Return the (X, Y) coordinate for the center point of the cell that contains the specified text.  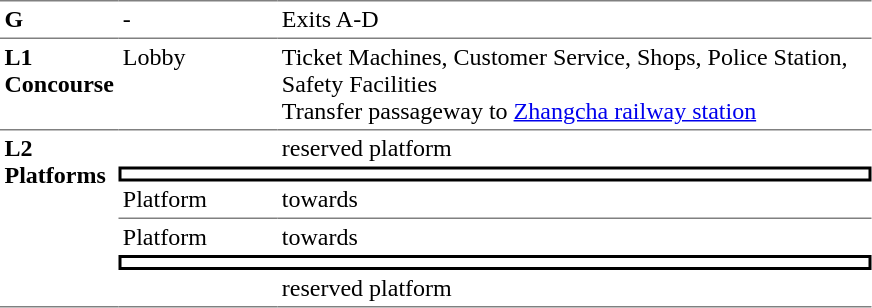
- (198, 19)
Exits A-D (574, 19)
L1Concourse (59, 84)
G (59, 19)
Ticket Machines, Customer Service, Shops, Police Station, Safety FacilitiesTransfer passageway to Zhangcha railway station (574, 84)
L2Platforms (59, 218)
Lobby (198, 84)
